From the cell containing the given text, extract its center point as (X, Y) coordinate. 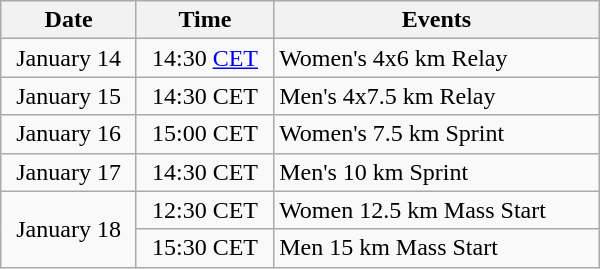
Date (69, 20)
15:30 CET (204, 248)
Women's 7.5 km Sprint (437, 134)
Women's 4x6 km Relay (437, 58)
Men's 4x7.5 km Relay (437, 96)
January 17 (69, 172)
12:30 CET (204, 210)
Men 15 km Mass Start (437, 248)
Men's 10 km Sprint (437, 172)
January 18 (69, 229)
Time (204, 20)
January 15 (69, 96)
Women 12.5 km Mass Start (437, 210)
Events (437, 20)
January 16 (69, 134)
15:00 CET (204, 134)
January 14 (69, 58)
